Detect which cell encompasses the target text, then output its [X, Y] center coordinate. 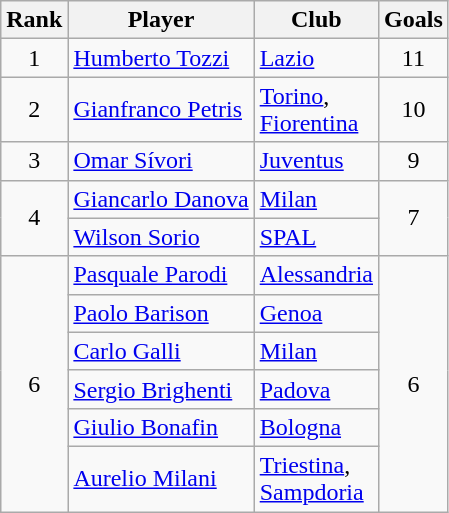
Alessandria [316, 275]
Torino,Fiorentina [316, 110]
3 [34, 161]
Club [316, 20]
Carlo Galli [161, 351]
7 [414, 218]
1 [34, 58]
Juventus [316, 161]
Omar Sívori [161, 161]
Padova [316, 389]
4 [34, 218]
10 [414, 110]
Giancarlo Danova [161, 199]
9 [414, 161]
Sergio Brighenti [161, 389]
Triestina, Sampdoria [316, 478]
Player [161, 20]
11 [414, 58]
Humberto Tozzi [161, 58]
Pasquale Parodi [161, 275]
Genoa [316, 313]
2 [34, 110]
Paolo Barison [161, 313]
SPAL [316, 237]
Giulio Bonafin [161, 427]
Goals [414, 20]
Wilson Sorio [161, 237]
Rank [34, 20]
Gianfranco Petris [161, 110]
Lazio [316, 58]
Bologna [316, 427]
Aurelio Milani [161, 478]
